From the cell containing the given text, extract its center point as (X, Y) coordinate. 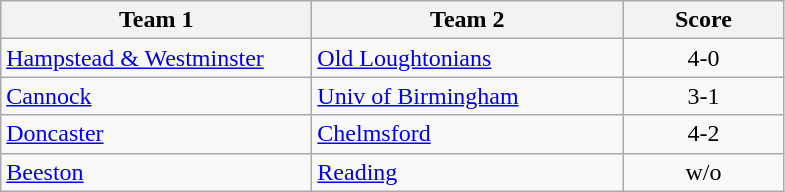
Reading (468, 172)
Team 2 (468, 20)
Old Loughtonians (468, 58)
Doncaster (156, 134)
w/o (704, 172)
Beeston (156, 172)
Score (704, 20)
Cannock (156, 96)
3-1 (704, 96)
Team 1 (156, 20)
4-0 (704, 58)
Univ of Birmingham (468, 96)
Hampstead & Westminster (156, 58)
4-2 (704, 134)
Chelmsford (468, 134)
